Locate the cell with the specified text and output its [X, Y] center coordinate. 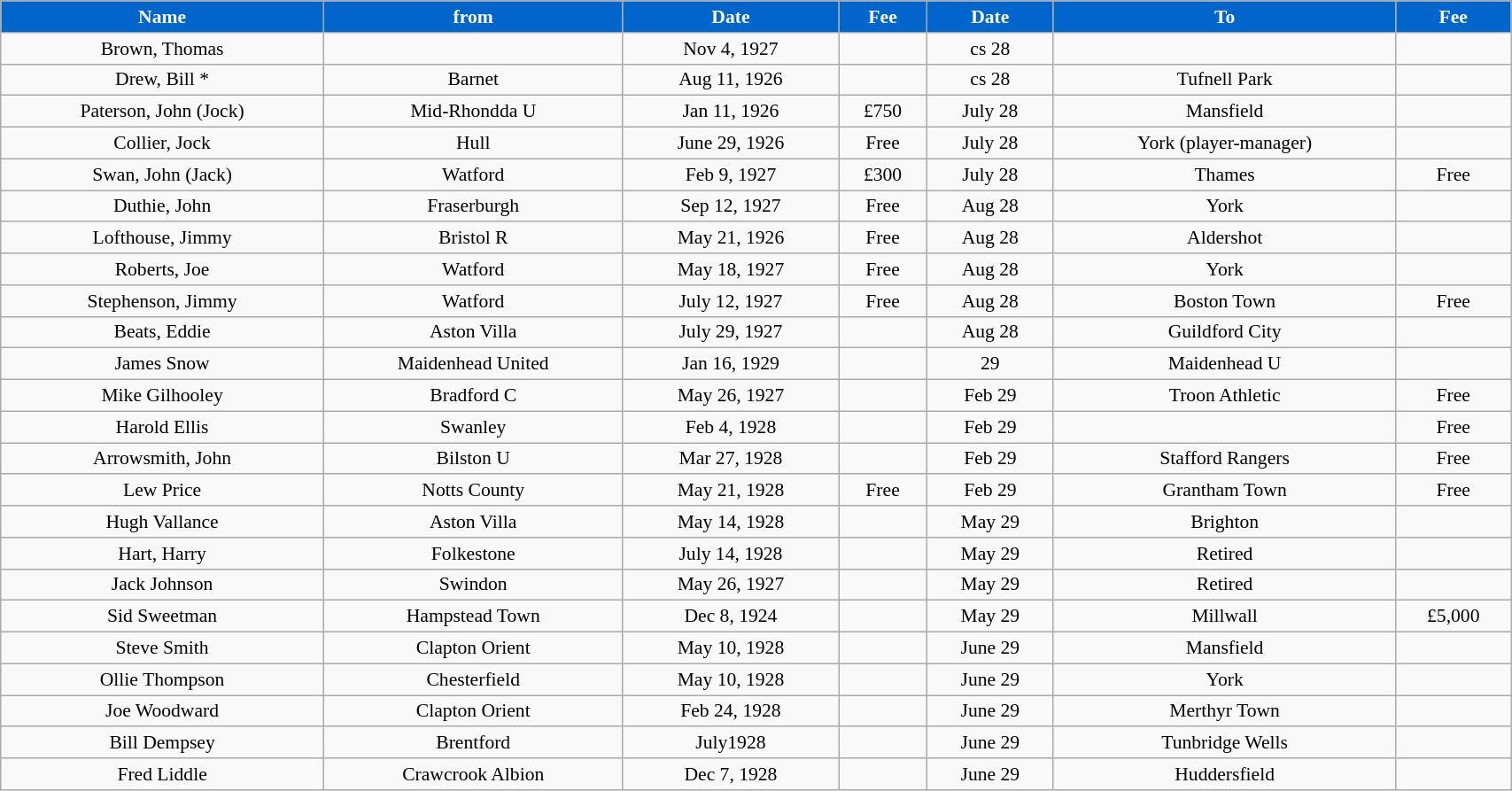
Hampstead Town [473, 617]
from [473, 17]
Bradford C [473, 396]
Swindon [473, 585]
Steve Smith [163, 648]
£5,000 [1454, 617]
Mar 27, 1928 [731, 459]
Beats, Eddie [163, 332]
Boston Town [1224, 301]
Swan, John (Jack) [163, 174]
Fraserburgh [473, 206]
Hugh Vallance [163, 522]
July1928 [731, 743]
Maidenhead U [1224, 364]
Aldershot [1224, 238]
Jack Johnson [163, 585]
Sid Sweetman [163, 617]
Stafford Rangers [1224, 459]
Dec 8, 1924 [731, 617]
Folkestone [473, 554]
Tufnell Park [1224, 80]
£750 [882, 112]
Guildford City [1224, 332]
Dec 7, 1928 [731, 774]
July 29, 1927 [731, 332]
Maidenhead United [473, 364]
Collier, Jock [163, 143]
York (player-manager) [1224, 143]
James Snow [163, 364]
Ollie Thompson [163, 679]
Thames [1224, 174]
Grantham Town [1224, 491]
May 18, 1927 [731, 269]
Brighton [1224, 522]
Arrowsmith, John [163, 459]
Hart, Harry [163, 554]
Feb 24, 1928 [731, 711]
Joe Woodward [163, 711]
Feb 9, 1927 [731, 174]
To [1224, 17]
Sep 12, 1927 [731, 206]
Hull [473, 143]
Fred Liddle [163, 774]
Paterson, John (Jock) [163, 112]
£300 [882, 174]
May 21, 1928 [731, 491]
Millwall [1224, 617]
Nov 4, 1927 [731, 49]
July 12, 1927 [731, 301]
29 [990, 364]
Chesterfield [473, 679]
Huddersfield [1224, 774]
Bristol R [473, 238]
Stephenson, Jimmy [163, 301]
July 14, 1928 [731, 554]
Lofthouse, Jimmy [163, 238]
Swanley [473, 427]
Roberts, Joe [163, 269]
Jan 11, 1926 [731, 112]
Merthyr Town [1224, 711]
Lew Price [163, 491]
May 21, 1926 [731, 238]
Name [163, 17]
Aug 11, 1926 [731, 80]
Barnet [473, 80]
Bilston U [473, 459]
Feb 4, 1928 [731, 427]
Bill Dempsey [163, 743]
Notts County [473, 491]
Mike Gilhooley [163, 396]
Harold Ellis [163, 427]
May 14, 1928 [731, 522]
Duthie, John [163, 206]
June 29, 1926 [731, 143]
Tunbridge Wells [1224, 743]
Brown, Thomas [163, 49]
Troon Athletic [1224, 396]
Crawcrook Albion [473, 774]
Drew, Bill * [163, 80]
Jan 16, 1929 [731, 364]
Mid-Rhondda U [473, 112]
Brentford [473, 743]
